Capture the cell that displays the provided text and extract its [x, y] central coordinate. 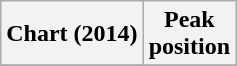
Chart (2014) [72, 34]
Peakposition [189, 34]
